Search for the cell housing the specified text and yield its [X, Y] center coordinate. 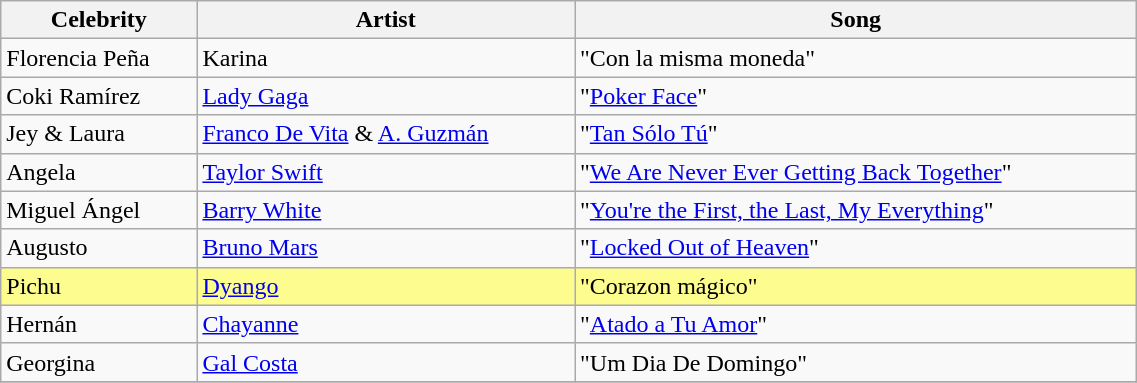
"Poker Face" [855, 96]
Artist [386, 20]
Miguel Ángel [99, 210]
"Tan Sólo Tú" [855, 134]
Barry White [386, 210]
Bruno Mars [386, 248]
"You're the First, the Last, My Everything" [855, 210]
"We Are Never Ever Getting Back Together" [855, 172]
Gal Costa [386, 362]
Karina [386, 58]
"Locked Out of Heaven" [855, 248]
Georgina [99, 362]
Jey & Laura [99, 134]
"Corazon mágico" [855, 286]
Hernán [99, 324]
Pichu [99, 286]
Celebrity [99, 20]
Taylor Swift [386, 172]
Lady Gaga [386, 96]
Chayanne [386, 324]
Song [855, 20]
Augusto [99, 248]
Angela [99, 172]
Dyango [386, 286]
Franco De Vita & A. Guzmán [386, 134]
"Con la misma moneda" [855, 58]
"Atado a Tu Amor" [855, 324]
Florencia Peña [99, 58]
"Um Dia De Domingo" [855, 362]
Coki Ramírez [99, 96]
